Output the (X, Y) coordinate of the center of the cell containing the given text.  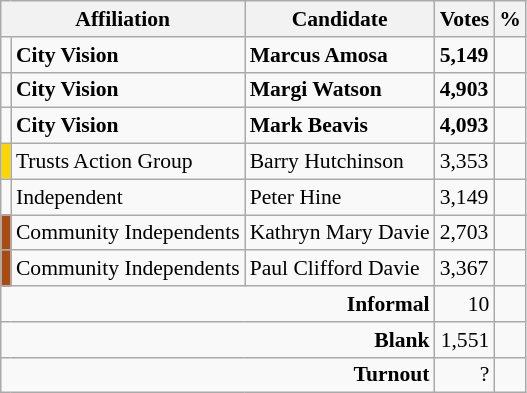
5,149 (465, 55)
Turnout (218, 375)
Paul Clifford Davie (340, 269)
4,093 (465, 126)
% (510, 19)
Margi Watson (340, 90)
3,149 (465, 197)
Kathryn Mary Davie (340, 233)
Mark Beavis (340, 126)
3,367 (465, 269)
10 (465, 304)
Marcus Amosa (340, 55)
Informal (218, 304)
2,703 (465, 233)
Independent (128, 197)
Peter Hine (340, 197)
Barry Hutchinson (340, 162)
1,551 (465, 340)
4,903 (465, 90)
3,353 (465, 162)
Affiliation (123, 19)
Votes (465, 19)
Blank (218, 340)
Trusts Action Group (128, 162)
? (465, 375)
Candidate (340, 19)
